Pinpoint the cell where the given text exists, returning its (X, Y) midpoint coordinate. 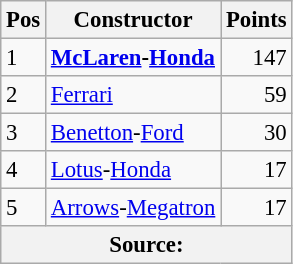
Lotus-Honda (134, 170)
Points (256, 20)
Pos (24, 20)
147 (256, 58)
McLaren-Honda (134, 58)
Source: (146, 245)
1 (24, 58)
59 (256, 95)
2 (24, 95)
4 (24, 170)
3 (24, 133)
Arrows-Megatron (134, 208)
Constructor (134, 20)
Ferrari (134, 95)
Benetton-Ford (134, 133)
30 (256, 133)
5 (24, 208)
